Search for the cell housing the specified text and yield its (x, y) center coordinate. 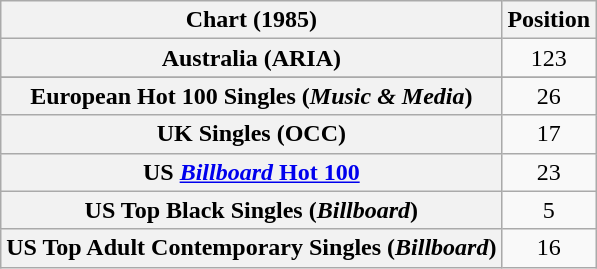
123 (549, 58)
26 (549, 96)
23 (549, 172)
US Top Adult Contemporary Singles (Billboard) (252, 248)
16 (549, 248)
17 (549, 134)
UK Singles (OCC) (252, 134)
Australia (ARIA) (252, 58)
Chart (1985) (252, 20)
5 (549, 210)
US Billboard Hot 100 (252, 172)
US Top Black Singles (Billboard) (252, 210)
European Hot 100 Singles (Music & Media) (252, 96)
Position (549, 20)
